Identify which cell holds the provided text, then report its (x, y) central coordinate. 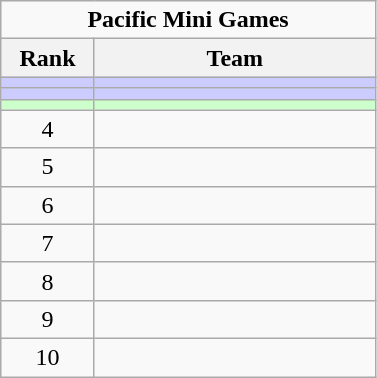
9 (48, 319)
6 (48, 205)
4 (48, 129)
8 (48, 281)
Rank (48, 58)
Team (234, 58)
5 (48, 167)
10 (48, 357)
7 (48, 243)
Pacific Mini Games (188, 20)
